For the text-containing cell, return its midpoint in (x, y) coordinate format. 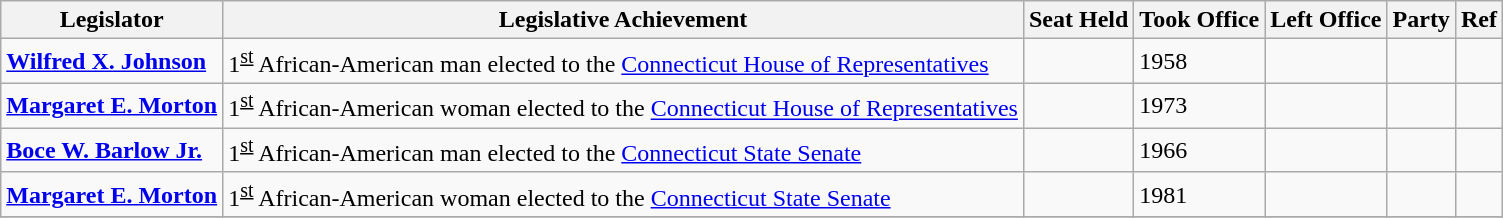
Left Office (1326, 20)
Wilfred X. Johnson (112, 62)
1973 (1200, 106)
Legislative Achievement (624, 20)
Boce W. Barlow Jr. (112, 150)
Legislator (112, 20)
Took Office (1200, 20)
1st African-American man elected to the Connecticut State Senate (624, 150)
Ref (1478, 20)
1958 (1200, 62)
1st African-American woman elected to the Connecticut House of Representatives (624, 106)
Party (1421, 20)
Seat Held (1078, 20)
1981 (1200, 194)
1966 (1200, 150)
1st African-American woman elected to the Connecticut State Senate (624, 194)
1st African-American man elected to the Connecticut House of Representatives (624, 62)
